Capture the cell that displays the provided text and extract its [X, Y] central coordinate. 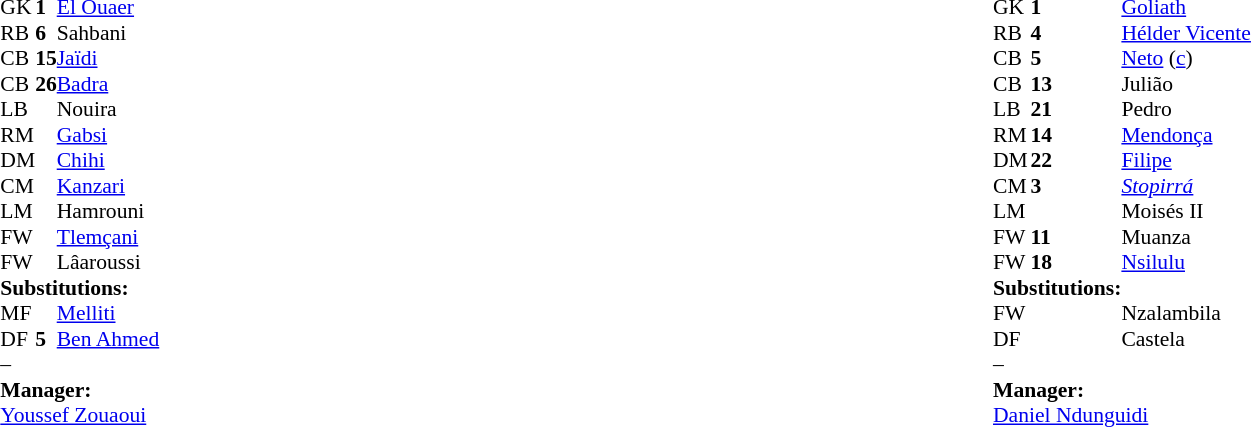
22 [1050, 161]
Gabsi [108, 135]
Sahbani [108, 33]
6 [46, 33]
13 [1050, 84]
Tlemçani [108, 237]
4 [1050, 33]
Moisés II [1186, 211]
11 [1050, 237]
14 [1050, 135]
Kanzari [108, 186]
Stopirrá [1186, 186]
Filipe [1186, 161]
Jaïdi [108, 59]
Chihi [108, 161]
Julião [1186, 84]
Badra [108, 84]
MF [18, 313]
Ben Ahmed [108, 339]
26 [46, 84]
21 [1050, 109]
Neto (c) [1186, 59]
Hamrouni [108, 211]
Pedro [1186, 109]
Mendonça [1186, 135]
Lâaroussi [108, 263]
Nsilulu [1186, 263]
3 [1050, 186]
Castela [1186, 339]
Melliti [108, 313]
Muanza [1186, 237]
Nouira [108, 109]
Hélder Vicente [1186, 33]
15 [46, 59]
Nzalambila [1186, 313]
18 [1050, 263]
